For the text-containing cell, return its midpoint in [x, y] coordinate format. 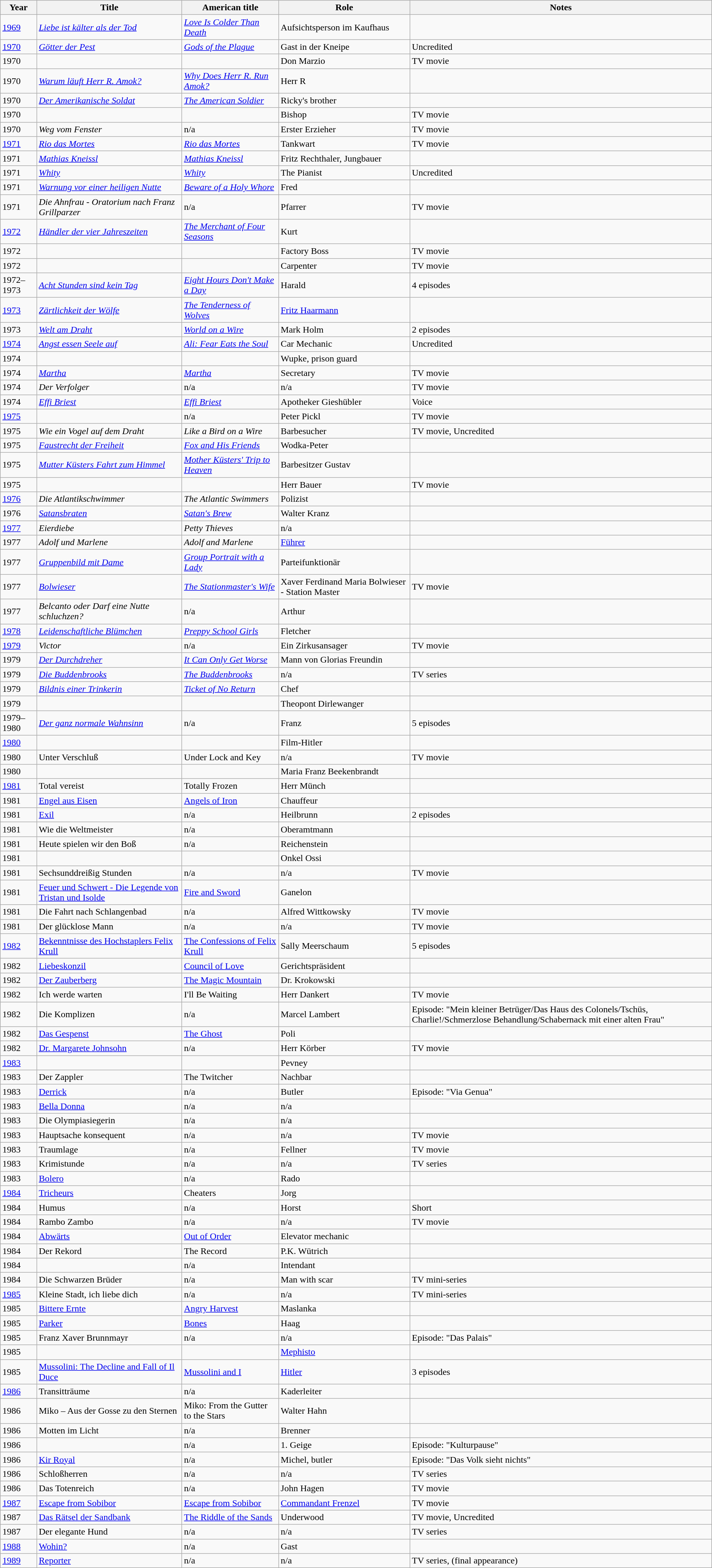
Barbesucher [345, 431]
American title [230, 8]
Herr R [345, 81]
Angels of Iron [230, 801]
Der Amerikanische Soldat [109, 100]
Mephisto [345, 1352]
Don Marzio [345, 61]
The Stationmaster's Wife [230, 587]
Ganelon [345, 893]
Die Atlantikschwimmer [109, 499]
Parker [109, 1323]
Motten im Licht [109, 1430]
Chef [345, 689]
Die Olympiasiegerin [109, 1121]
Angry Harvest [230, 1309]
Total vereist [109, 786]
Reporter [109, 1561]
Gast in der Kneipe [345, 47]
Die Buddenbrooks [109, 674]
Exil [109, 815]
Factory Boss [345, 251]
Derrick [109, 1092]
Episode: "Mein kleiner Betrüger/Das Haus des Colonels/Tschüs, Charlie!/Schmerzlose Behandlung/Schabernack mit einer alten Frau" [561, 1014]
3 episodes [561, 1371]
Chauffeur [345, 801]
Aufsichtsperson im Kaufhaus [345, 27]
Satan's Brew [230, 514]
Der Durchdreher [109, 660]
Belcanto oder Darf eine Nutte schluchzen? [109, 611]
Title [109, 8]
Krimistunde [109, 1164]
Out of Order [230, 1236]
Adolf and Marlene [230, 542]
Fritz Haarmann [345, 310]
Intendant [345, 1265]
Polizist [345, 499]
Love Is Colder Than Death [230, 27]
Wupke, prison guard [345, 358]
Satansbraten [109, 514]
Eight Hours Don't Make a Day [230, 285]
Die Fahrt nach Schlangenbad [109, 912]
Ricky's brother [345, 100]
Fritz Rechthaler, Jungbauer [345, 158]
Sechsunddreißig Stunden [109, 873]
Bolwieser [109, 587]
Film-Hitler [345, 742]
Under Lock and Key [230, 757]
Ali: Fear Eats the Soul [230, 344]
Wohin? [109, 1546]
Mother Küsters' Trip to Heaven [230, 465]
Kaderleiter [345, 1391]
Bekenntnisse des Hochstaplers Felix Krull [109, 946]
Alfred Wittkowsky [345, 912]
Notes [561, 8]
1972–1973 [19, 285]
Mussolini: The Decline and Fall of Il Duce [109, 1371]
Car Mechanic [345, 344]
Maslanka [345, 1309]
Kir Royal [109, 1459]
1989 [19, 1561]
Welt am Draht [109, 330]
Michel, butler [345, 1459]
Preppy School Girls [230, 631]
Hitler [345, 1371]
Secretary [345, 373]
Mark Holm [345, 330]
Theopont Dirlewanger [345, 703]
Führer [345, 542]
Der glücklose Mann [109, 926]
Haag [345, 1323]
Gruppenbild mit Dame [109, 562]
Transitträume [109, 1391]
1. Geige [345, 1445]
It Can Only Get Worse [230, 660]
Der Verfolger [109, 387]
Nachbar [345, 1077]
Miko: From the Gutter to the Stars [230, 1411]
Episode: "Das Palais" [561, 1338]
Die Ahnfrau - Oratorium nach Franz Grillparzer [109, 207]
Council of Love [230, 966]
I'll Be Waiting [230, 994]
Bolero [109, 1178]
Elevator mechanic [345, 1236]
Eierdiebe [109, 528]
Bittere Ernte [109, 1309]
Acht Stunden sind kein Tag [109, 285]
The American Soldier [230, 100]
Traumlage [109, 1149]
1969 [19, 27]
Onkel Ossi [345, 858]
Tankwart [345, 144]
Unter Verschluß [109, 757]
Dr. Margarete Johnsohn [109, 1048]
Rado [345, 1178]
Poli [345, 1034]
John Hagen [345, 1488]
Leidenschaftliche Blümchen [109, 631]
Humus [109, 1207]
Die Schwarzen Brüder [109, 1280]
Fire and Sword [230, 893]
Short [561, 1207]
Weg vom Fenster [109, 129]
Pevney [345, 1063]
Gods of the Plague [230, 47]
Mann von Glorias Freundin [345, 660]
Pfarrer [345, 207]
Brenner [345, 1430]
Das Totenreich [109, 1488]
Franz [345, 723]
Tricheurs [109, 1193]
Bella Donna [109, 1106]
Der Zauberberg [109, 980]
Gast [345, 1546]
Der ganz normale Wahnsinn [109, 723]
The Ghost [230, 1034]
Petty Thieves [230, 528]
Underwood [345, 1517]
Kurt [345, 232]
P.K. Wütrich [345, 1251]
Erster Erzieher [345, 129]
The Tenderness of Wolves [230, 310]
Götter der Pest [109, 47]
Franz Xaver Brunnmayr [109, 1338]
Carpenter [345, 266]
1988 [19, 1546]
Episode: "Kulturpause" [561, 1445]
Episode: "Via Genua" [561, 1092]
Peter Pickl [345, 416]
Oberamtmann [345, 829]
Totally Frozen [230, 786]
Dr. Krokowski [345, 980]
Kleine Stadt, ich liebe dich [109, 1294]
Ticket of No Return [230, 689]
The Confessions of Felix Krull [230, 946]
Bildnis einer Trinkerin [109, 689]
Arthur [345, 611]
The Riddle of the Sands [230, 1517]
Schloßherren [109, 1474]
Cheaters [230, 1193]
Walter Kranz [345, 514]
Fox and His Friends [230, 445]
Victor [109, 645]
Feuer und Schwert - Die Legende von Tristan und Isolde [109, 893]
Reichenstein [345, 844]
Jorg [345, 1193]
Der elegante Hund [109, 1532]
Group Portrait with a Lady [230, 562]
Angst essen Seele auf [109, 344]
Mussolini and I [230, 1371]
4 episodes [561, 285]
The Pianist [345, 173]
Voice [561, 402]
Apotheker Gieshübler [345, 402]
Warnung vor einer heiligen Nutte [109, 187]
Barbesitzer Gustav [345, 465]
Das Rätsel der Sandbank [109, 1517]
Herr Bauer [345, 485]
Fellner [345, 1149]
The Merchant of Four Seasons [230, 232]
Herr Dankert [345, 994]
Episode: "Das Volk sieht nichts" [561, 1459]
Das Gespenst [109, 1034]
The Magic Mountain [230, 980]
Xaver Ferdinand Maria Bolwieser - Station Master [345, 587]
1979–1980 [19, 723]
The Atlantic Swimmers [230, 499]
Parteifunktionär [345, 562]
Adolf und Marlene [109, 542]
Harald [345, 285]
The Record [230, 1251]
Role [345, 8]
Commandant Frenzel [345, 1503]
Wie ein Vogel auf dem Draht [109, 431]
Fred [345, 187]
Sally Meerschaum [345, 946]
Engel aus Eisen [109, 801]
Mutter Küsters Fahrt zum Himmel [109, 465]
Marcel Lambert [345, 1014]
Wie die Weltmeister [109, 829]
Butler [345, 1092]
World on a Wire [230, 330]
Man with scar [345, 1280]
Ein Zirkusansager [345, 645]
Heute spielen wir den Boß [109, 844]
Der Rekord [109, 1251]
Liebe ist kälter als der Tod [109, 27]
Ich werde warten [109, 994]
Warum läuft Herr R. Amok? [109, 81]
Bones [230, 1323]
Wodka-Peter [345, 445]
Zärtlichkeit der Wölfe [109, 310]
Year [19, 8]
Die Komplizen [109, 1014]
Walter Hahn [345, 1411]
Gerichtspräsident [345, 966]
Why Does Herr R. Run Amok? [230, 81]
Miko – Aus der Gosse zu den Sternen [109, 1411]
Liebeskonzil [109, 966]
Fletcher [345, 631]
Rambo Zambo [109, 1222]
TV series, (final appearance) [561, 1561]
Händler der vier Jahreszeiten [109, 232]
Like a Bird on a Wire [230, 431]
Der Zappler [109, 1077]
Herr Münch [345, 786]
Beware of a Holy Whore [230, 187]
1978 [19, 631]
Heilbrunn [345, 815]
Maria Franz Beekenbrandt [345, 772]
Bishop [345, 115]
The Buddenbrooks [230, 674]
Faustrecht der Freiheit [109, 445]
Abwärts [109, 1236]
The Twitcher [230, 1077]
Horst [345, 1207]
Herr Körber [345, 1048]
Hauptsache konsequent [109, 1135]
